For the text-containing cell, return its midpoint in (X, Y) coordinate format. 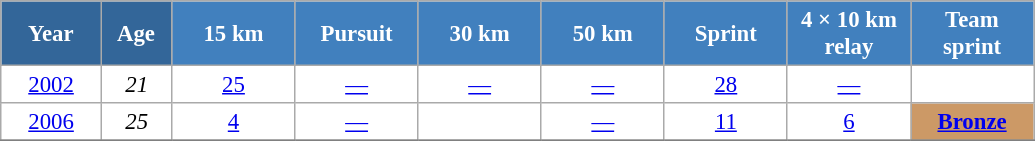
2002 (52, 85)
6 (848, 122)
30 km (480, 34)
Bronze (972, 122)
Team sprint (972, 34)
28 (726, 85)
Age (136, 34)
Sprint (726, 34)
4 (234, 122)
Year (52, 34)
15 km (234, 34)
2006 (52, 122)
21 (136, 85)
Pursuit (356, 34)
50 km (602, 34)
11 (726, 122)
4 × 10 km relay (848, 34)
